Capture the cell that displays the provided text and extract its [x, y] central coordinate. 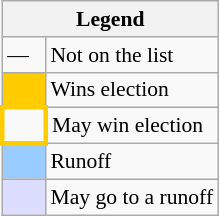
Wins election [132, 90]
May go to a runoff [132, 197]
— [24, 55]
May win election [132, 126]
Not on the list [132, 55]
Runoff [132, 162]
Legend [110, 19]
